Identify which cell holds the provided text, then report its [X, Y] central coordinate. 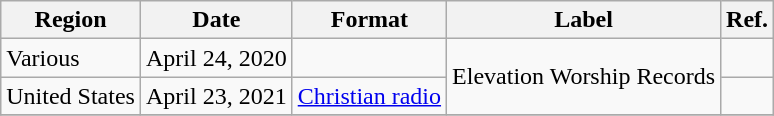
April 23, 2021 [216, 96]
Region [71, 20]
April 24, 2020 [216, 58]
Ref. [748, 20]
Label [584, 20]
Various [71, 58]
Date [216, 20]
Format [369, 20]
Christian radio [369, 96]
United States [71, 96]
Elevation Worship Records [584, 77]
